Capture the cell that displays the provided text and extract its (X, Y) central coordinate. 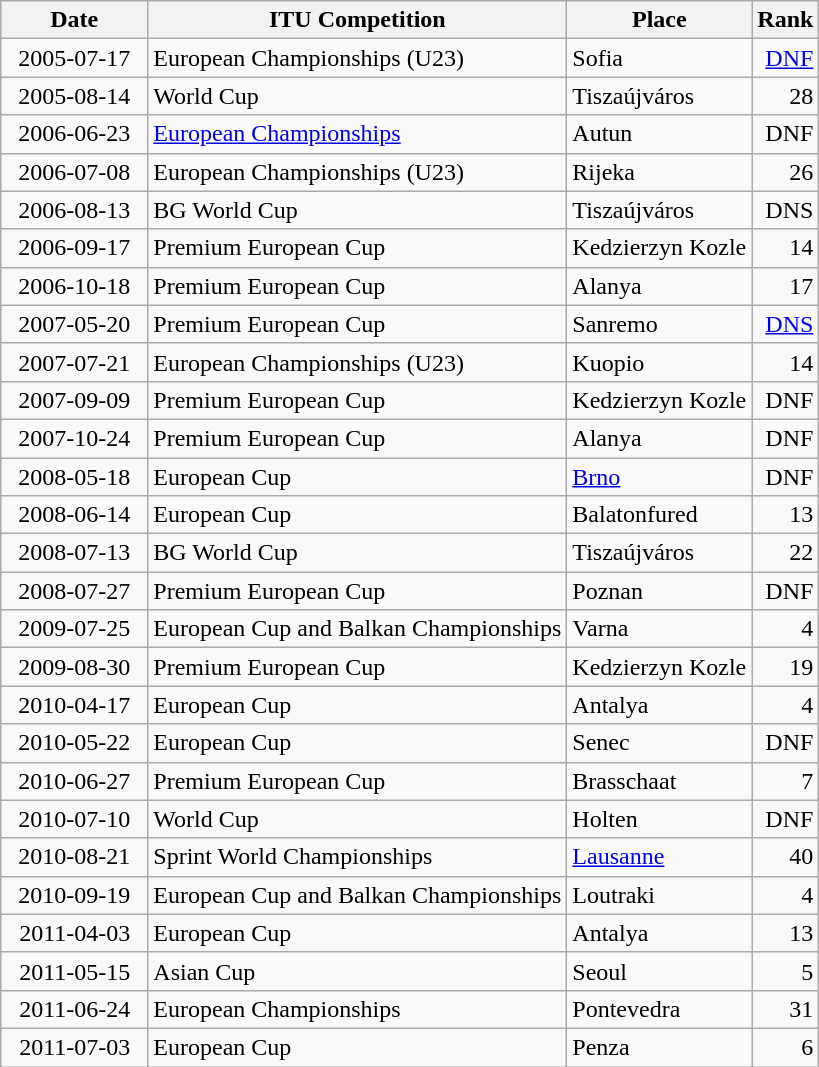
Sprint World Championships (358, 857)
2008-05-18 (74, 477)
2006-07-08 (74, 172)
Seoul (660, 971)
2006-10-18 (74, 286)
Rijeka (660, 172)
2008-06-14 (74, 515)
2011-05-15 (74, 971)
Sanremo (660, 324)
2010-06-27 (74, 781)
2006-06-23 (74, 134)
Pontevedra (660, 1009)
Balatonfured (660, 515)
2007-10-24 (74, 438)
Senec (660, 743)
2010-05-22 (74, 743)
2007-05-20 (74, 324)
Poznan (660, 591)
2010-07-10 (74, 819)
2006-08-13 (74, 210)
2008-07-27 (74, 591)
2006-09-17 (74, 248)
6 (786, 1047)
Date (74, 20)
2009-08-30 (74, 667)
Penza (660, 1047)
Brasschaat (660, 781)
Brno (660, 477)
7 (786, 781)
Rank (786, 20)
31 (786, 1009)
2007-07-21 (74, 362)
2011-07-03 (74, 1047)
2007-09-09 (74, 400)
19 (786, 667)
2008-07-13 (74, 553)
2010-04-17 (74, 705)
Autun (660, 134)
Varna (660, 629)
28 (786, 96)
Loutraki (660, 895)
ITU Competition (358, 20)
Sofia (660, 58)
22 (786, 553)
17 (786, 286)
2005-08-14 (74, 96)
5 (786, 971)
2009-07-25 (74, 629)
Place (660, 20)
40 (786, 857)
Asian Cup (358, 971)
2010-09-19 (74, 895)
2005-07-17 (74, 58)
Lausanne (660, 857)
2011-04-03 (74, 933)
Kuopio (660, 362)
Holten (660, 819)
26 (786, 172)
2010-08-21 (74, 857)
2011-06-24 (74, 1009)
